Return [x, y] of the center of cell containing provided text 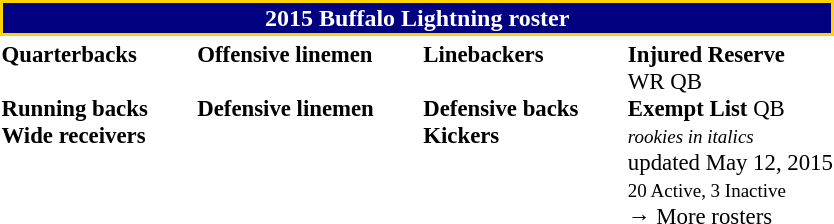
2015 Buffalo Lightning roster [417, 18]
